Provide the (x, y) coordinate of the cell's center where the given text is located.  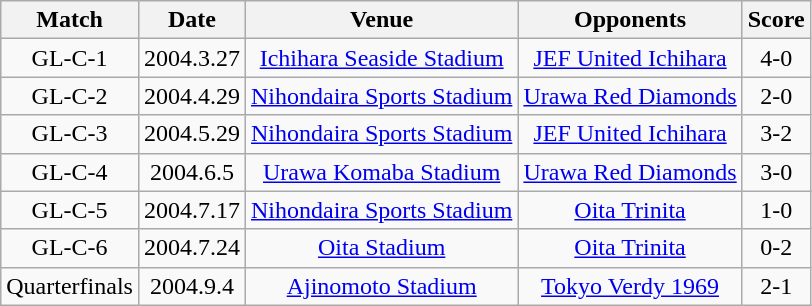
2004.4.29 (192, 96)
Ajinomoto Stadium (381, 286)
2-0 (776, 96)
2-1 (776, 286)
GL-C-4 (70, 172)
Opponents (630, 20)
Score (776, 20)
Oita Stadium (381, 248)
1-0 (776, 210)
Urawa Komaba Stadium (381, 172)
2004.5.29 (192, 134)
Match (70, 20)
GL-C-5 (70, 210)
0-2 (776, 248)
2004.7.17 (192, 210)
Date (192, 20)
Tokyo Verdy 1969 (630, 286)
2004.3.27 (192, 58)
GL-C-3 (70, 134)
GL-C-6 (70, 248)
3-0 (776, 172)
GL-C-1 (70, 58)
Ichihara Seaside Stadium (381, 58)
GL-C-2 (70, 96)
2004.6.5 (192, 172)
Venue (381, 20)
2004.9.4 (192, 286)
2004.7.24 (192, 248)
3-2 (776, 134)
4-0 (776, 58)
Quarterfinals (70, 286)
